For the text-containing cell, return its midpoint in [X, Y] coordinate format. 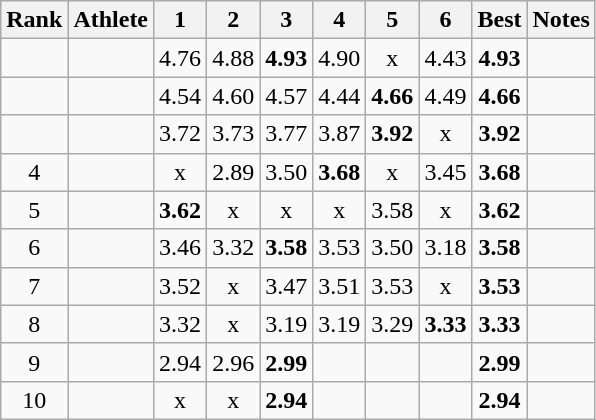
3.87 [340, 134]
3.51 [340, 286]
3.47 [286, 286]
Notes [561, 20]
7 [34, 286]
3 [286, 20]
4.44 [340, 96]
3.52 [180, 286]
8 [34, 324]
3.77 [286, 134]
Rank [34, 20]
4.90 [340, 58]
2.96 [234, 362]
4.57 [286, 96]
4.54 [180, 96]
4.88 [234, 58]
9 [34, 362]
3.18 [446, 248]
3.29 [392, 324]
Athlete [111, 20]
1 [180, 20]
4.76 [180, 58]
3.72 [180, 134]
4.43 [446, 58]
4.60 [234, 96]
3.45 [446, 172]
3.73 [234, 134]
4.49 [446, 96]
2 [234, 20]
10 [34, 400]
Best [500, 20]
2.89 [234, 172]
3.46 [180, 248]
